Find where the given text appears and provide that cell's center as [x, y] coordinate. 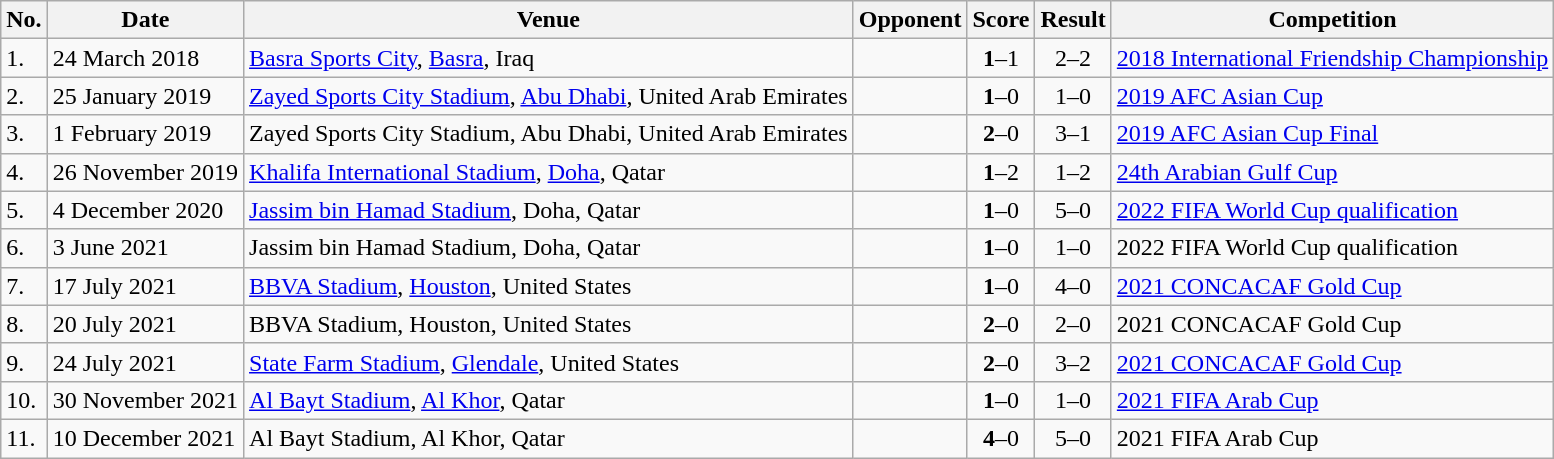
24 March 2018 [145, 58]
8. [24, 324]
11. [24, 438]
10. [24, 400]
17 July 2021 [145, 286]
24th Arabian Gulf Cup [1332, 172]
State Farm Stadium, Glendale, United States [549, 362]
26 November 2019 [145, 172]
2. [24, 96]
3–2 [1073, 362]
1 February 2019 [145, 134]
3. [24, 134]
6. [24, 248]
Date [145, 20]
2018 International Friendship Championship [1332, 58]
2–2 [1073, 58]
30 November 2021 [145, 400]
No. [24, 20]
Competition [1332, 20]
4. [24, 172]
Opponent [910, 20]
4 December 2020 [145, 210]
10 December 2021 [145, 438]
3 June 2021 [145, 248]
1–1 [1001, 58]
Score [1001, 20]
2019 AFC Asian Cup [1332, 96]
3–1 [1073, 134]
Khalifa International Stadium, Doha, Qatar [549, 172]
7. [24, 286]
25 January 2019 [145, 96]
2019 AFC Asian Cup Final [1332, 134]
24 July 2021 [145, 362]
Venue [549, 20]
9. [24, 362]
Basra Sports City, Basra, Iraq [549, 58]
20 July 2021 [145, 324]
1. [24, 58]
Result [1073, 20]
5. [24, 210]
